Pinpoint the cell where the given text exists, returning its [x, y] midpoint coordinate. 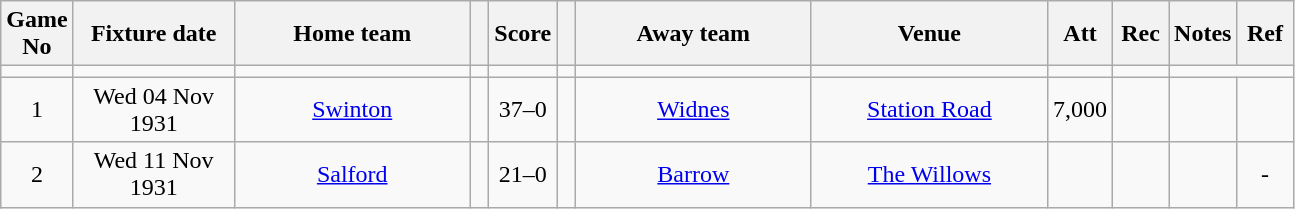
Barrow [693, 174]
Wed 11 Nov 1931 [154, 174]
1 [37, 110]
7,000 [1080, 110]
Att [1080, 34]
Notes [1203, 34]
Venue [929, 34]
Fixture date [154, 34]
The Willows [929, 174]
37–0 [523, 110]
Score [523, 34]
Wed 04 Nov 1931 [154, 110]
Game No [37, 34]
Widnes [693, 110]
- [1265, 174]
Salford [352, 174]
Away team [693, 34]
Ref [1265, 34]
Swinton [352, 110]
Station Road [929, 110]
Home team [352, 34]
2 [37, 174]
21–0 [523, 174]
Rec [1141, 34]
